Identify which cell holds the provided text, then report its [x, y] central coordinate. 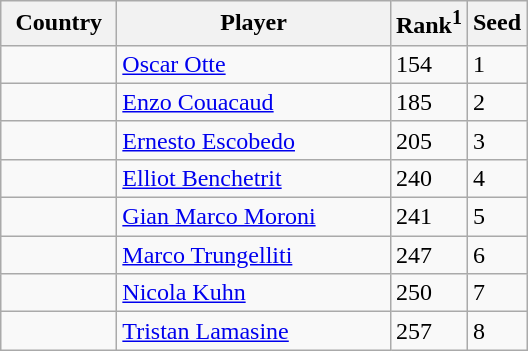
Seed [496, 24]
8 [496, 331]
Rank1 [428, 24]
Enzo Couacaud [254, 102]
Tristan Lamasine [254, 331]
2 [496, 102]
Ernesto Escobedo [254, 140]
1 [496, 64]
241 [428, 217]
154 [428, 64]
Oscar Otte [254, 64]
7 [496, 293]
6 [496, 255]
205 [428, 140]
247 [428, 255]
240 [428, 178]
257 [428, 331]
Elliot Benchetrit [254, 178]
3 [496, 140]
5 [496, 217]
Player [254, 24]
Nicola Kuhn [254, 293]
4 [496, 178]
250 [428, 293]
Gian Marco Moroni [254, 217]
185 [428, 102]
Country [59, 24]
Marco Trungelliti [254, 255]
